Pinpoint the cell where the given text exists, returning its [X, Y] midpoint coordinate. 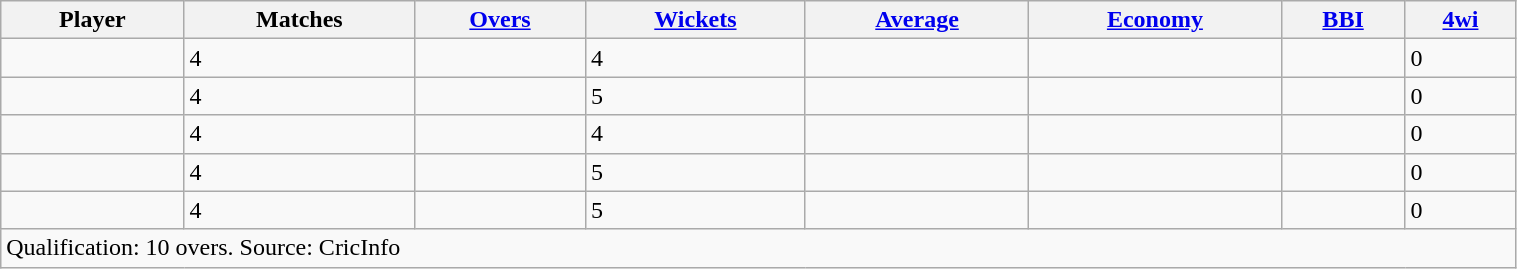
Average [916, 20]
Player [92, 20]
Economy [1156, 20]
Overs [500, 20]
Wickets [695, 20]
BBI [1343, 20]
Matches [300, 20]
4wi [1460, 20]
Qualification: 10 overs. Source: CricInfo [758, 248]
